From the cell containing the given text, extract its center point as [x, y] coordinate. 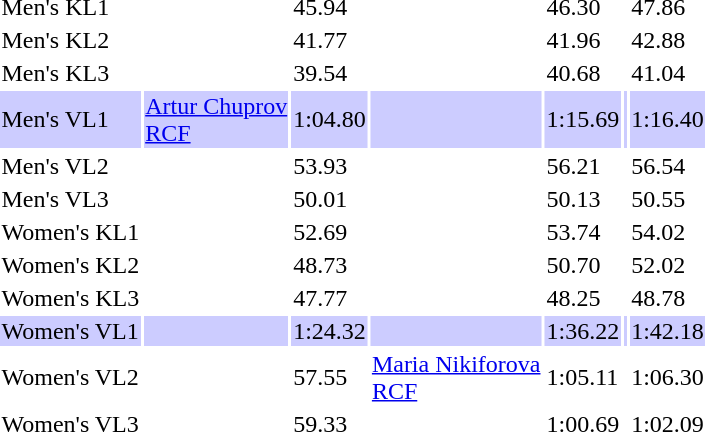
52.69 [330, 232]
Men's VL2 [70, 166]
1:15.69 [583, 120]
Women's KL3 [70, 298]
48.73 [330, 265]
1:24.32 [330, 331]
50.01 [330, 199]
Men's VL1 [70, 120]
Men's KL2 [70, 40]
Women's VL2 [70, 378]
56.21 [583, 166]
50.70 [583, 265]
53.74 [583, 232]
39.54 [330, 73]
1:05.11 [583, 378]
48.25 [583, 298]
1:04.80 [330, 120]
Women's VL1 [70, 331]
Maria Nikiforova RCF [456, 378]
Women's KL1 [70, 232]
Men's VL3 [70, 199]
47.77 [330, 298]
1:36.22 [583, 331]
41.96 [583, 40]
53.93 [330, 166]
Women's KL2 [70, 265]
41.77 [330, 40]
Artur Chuprov RCF [216, 120]
40.68 [583, 73]
50.13 [583, 199]
Men's KL3 [70, 73]
57.55 [330, 378]
